Output the (x, y) coordinate of the center of the cell containing the given text.  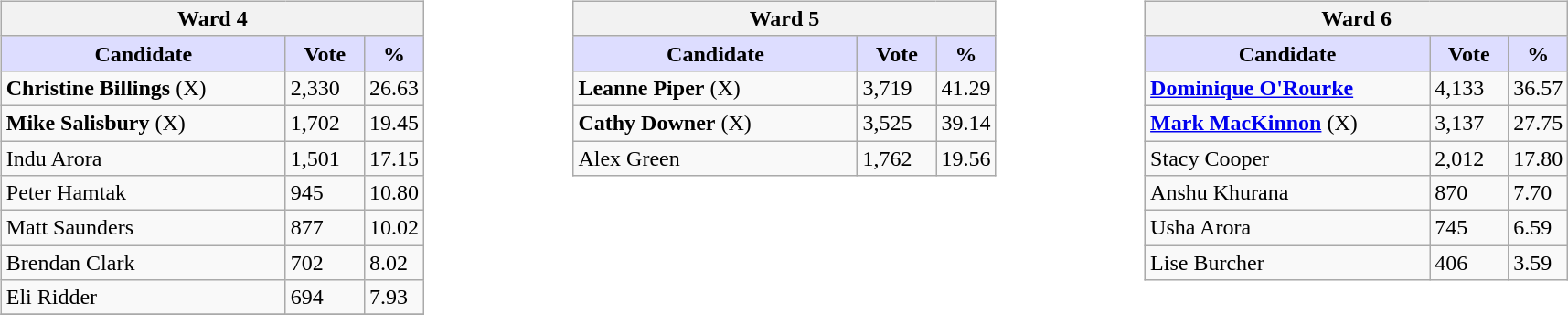
7.70 (1538, 193)
6.59 (1538, 228)
1,501 (325, 158)
26.63 (393, 88)
19.56 (965, 158)
27.75 (1538, 123)
Mark MacKinnon (X) (1287, 123)
2,012 (1469, 158)
1,762 (897, 158)
2,330 (325, 88)
10.02 (393, 228)
870 (1469, 193)
39.14 (965, 123)
10.80 (393, 193)
4,133 (1469, 88)
Leanne Piper (X) (715, 88)
3,719 (897, 88)
3.59 (1538, 263)
41.29 (965, 88)
Stacy Cooper (1287, 158)
17.80 (1538, 158)
3,525 (897, 123)
Ward 5 (784, 18)
Lise Burcher (1287, 263)
Indu Arora (143, 158)
745 (1469, 228)
36.57 (1538, 88)
19.45 (393, 123)
Eli Ridder (143, 298)
Christine Billings (X) (143, 88)
406 (1469, 263)
Peter Hamtak (143, 193)
Mike Salisbury (X) (143, 123)
877 (325, 228)
945 (325, 193)
702 (325, 263)
7.93 (393, 298)
8.02 (393, 263)
Ward 4 (212, 18)
Brendan Clark (143, 263)
3,137 (1469, 123)
Alex Green (715, 158)
17.15 (393, 158)
Dominique O'Rourke (1287, 88)
Usha Arora (1287, 228)
694 (325, 298)
1,702 (325, 123)
Ward 6 (1357, 18)
Anshu Khurana (1287, 193)
Cathy Downer (X) (715, 123)
Matt Saunders (143, 228)
